Find where the given text appears and provide that cell's center as (X, Y) coordinate. 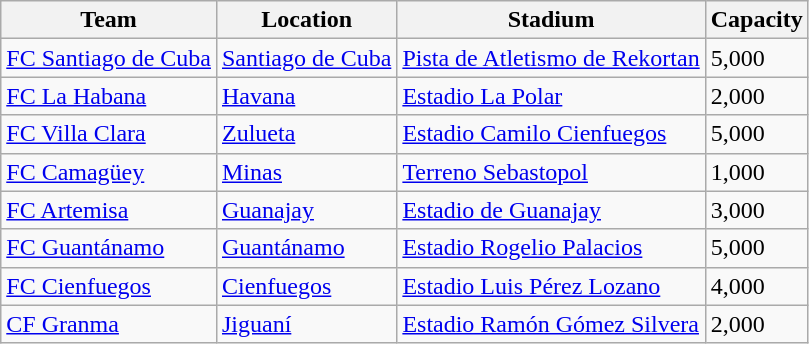
FC Artemisa (109, 210)
Guantánamo (306, 248)
Jiguaní (306, 324)
Estadio La Polar (551, 96)
FC Villa Clara (109, 134)
Zulueta (306, 134)
Capacity (756, 20)
Terreno Sebastopol (551, 172)
Pista de Atletismo de Rekortan (551, 58)
FC Camagüey (109, 172)
Team (109, 20)
Minas (306, 172)
Estadio Camilo Cienfuegos (551, 134)
FC Cienfuegos (109, 286)
FC Guantánamo (109, 248)
Location (306, 20)
Stadium (551, 20)
Guanajay (306, 210)
FC Santiago de Cuba (109, 58)
Estadio de Guanajay (551, 210)
Havana (306, 96)
Estadio Rogelio Palacios (551, 248)
Estadio Luis Pérez Lozano (551, 286)
CF Granma (109, 324)
1,000 (756, 172)
Cienfuegos (306, 286)
Estadio Ramón Gómez Silvera (551, 324)
Santiago de Cuba (306, 58)
FC La Habana (109, 96)
4,000 (756, 286)
3,000 (756, 210)
